Capture the cell that displays the provided text and extract its (X, Y) central coordinate. 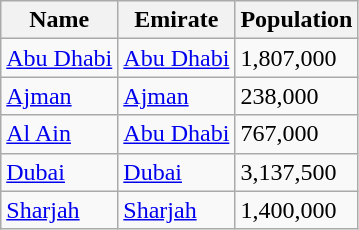
767,000 (296, 134)
Al Ain (60, 134)
Population (296, 20)
Emirate (176, 20)
238,000 (296, 96)
3,137,500 (296, 172)
Name (60, 20)
1,807,000 (296, 58)
1,400,000 (296, 210)
